Identify which cell holds the provided text, then report its [x, y] central coordinate. 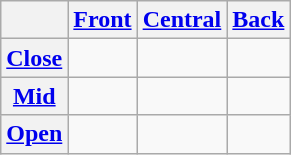
Back [258, 20]
Central [182, 20]
Mid [34, 96]
Open [34, 134]
Close [34, 58]
Front [102, 20]
